Output the [x, y] coordinate of the center of the cell containing the given text.  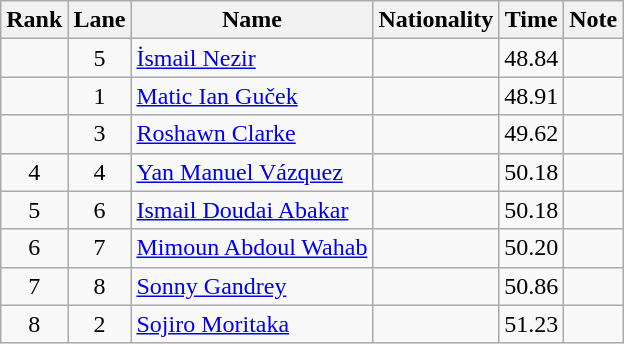
Time [532, 20]
Matic Ian Guček [252, 96]
Rank [34, 20]
50.20 [532, 248]
48.91 [532, 96]
51.23 [532, 324]
48.84 [532, 58]
Roshawn Clarke [252, 134]
Name [252, 20]
50.86 [532, 286]
Sonny Gandrey [252, 286]
3 [100, 134]
49.62 [532, 134]
İsmail Nezir [252, 58]
Mimoun Abdoul Wahab [252, 248]
1 [100, 96]
Lane [100, 20]
Ismail Doudai Abakar [252, 210]
Yan Manuel Vázquez [252, 172]
Nationality [436, 20]
2 [100, 324]
Sojiro Moritaka [252, 324]
Note [594, 20]
